For the text-containing cell, return its midpoint in (X, Y) coordinate format. 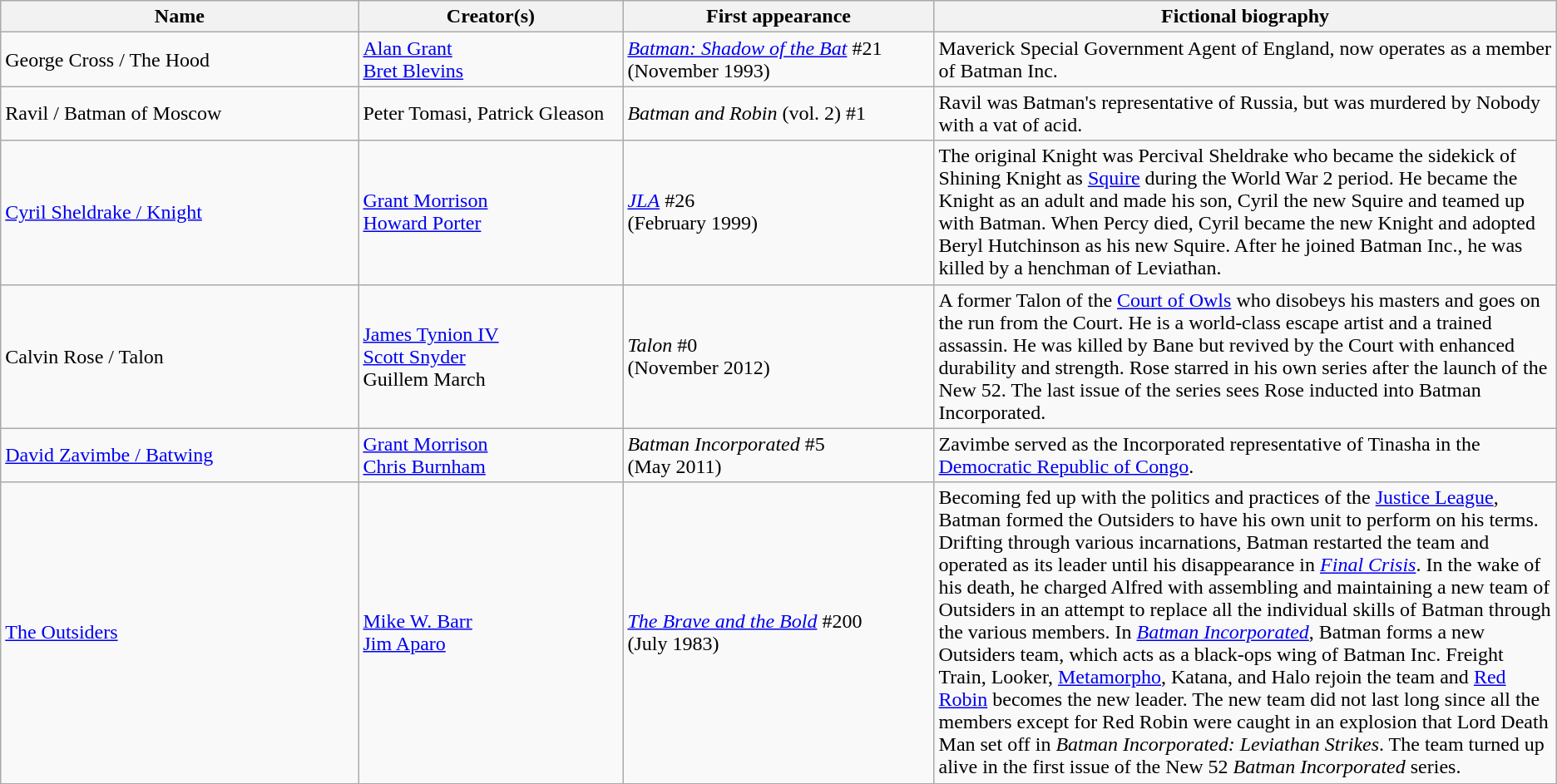
George Cross / The Hood (180, 60)
Ravil was Batman's representative of Russia, but was murdered by Nobody with a vat of acid. (1245, 113)
Calvin Rose / Talon (180, 356)
Grant MorrisonHoward Porter (491, 213)
First appearance (778, 17)
The Outsiders (180, 633)
Maverick Special Government Agent of England, now operates as a member of Batman Inc. (1245, 60)
Fictional biography (1245, 17)
Grant MorrisonChris Burnham (491, 456)
Peter Tomasi, Patrick Gleason (491, 113)
Alan GrantBret Blevins (491, 60)
Batman Incorporated #5(May 2011) (778, 456)
Ravil / Batman of Moscow (180, 113)
Batman: Shadow of the Bat #21(November 1993) (778, 60)
Creator(s) (491, 17)
James Tynion IVScott SnyderGuillem March (491, 356)
Mike W. BarrJim Aparo (491, 633)
Cyril Sheldrake / Knight (180, 213)
JLA #26(February 1999) (778, 213)
Zavimbe served as the Incorporated representative of Tinasha in the Democratic Republic of Congo. (1245, 456)
The Brave and the Bold #200(July 1983) (778, 633)
Batman and Robin (vol. 2) #1 (778, 113)
Name (180, 17)
Talon #0 (November 2012) (778, 356)
David Zavimbe / Batwing (180, 456)
